Capture the cell that displays the provided text and extract its (x, y) central coordinate. 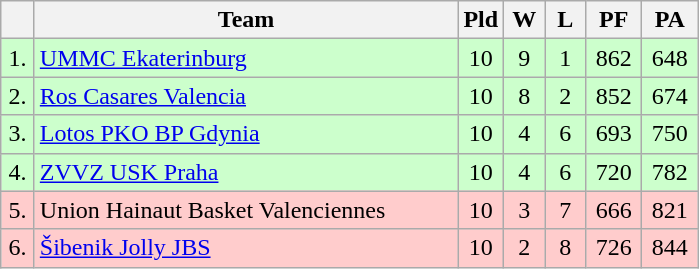
862 (614, 58)
1. (18, 58)
1 (566, 58)
Lotos PKO BP Gdynia (246, 134)
666 (614, 210)
852 (614, 96)
PA (670, 20)
ZVVZ USK Praha (246, 172)
Team (246, 20)
750 (670, 134)
693 (614, 134)
2. (18, 96)
W (524, 20)
UMMC Ekaterinburg (246, 58)
PF (614, 20)
5. (18, 210)
Šibenik Jolly JBS (246, 248)
844 (670, 248)
3 (524, 210)
Union Hainaut Basket Valenciennes (246, 210)
7 (566, 210)
9 (524, 58)
674 (670, 96)
726 (614, 248)
782 (670, 172)
L (566, 20)
3. (18, 134)
Ros Casares Valencia (246, 96)
6. (18, 248)
648 (670, 58)
4. (18, 172)
Pld (481, 20)
821 (670, 210)
720 (614, 172)
